Find where the given text appears and provide that cell's center as [X, Y] coordinate. 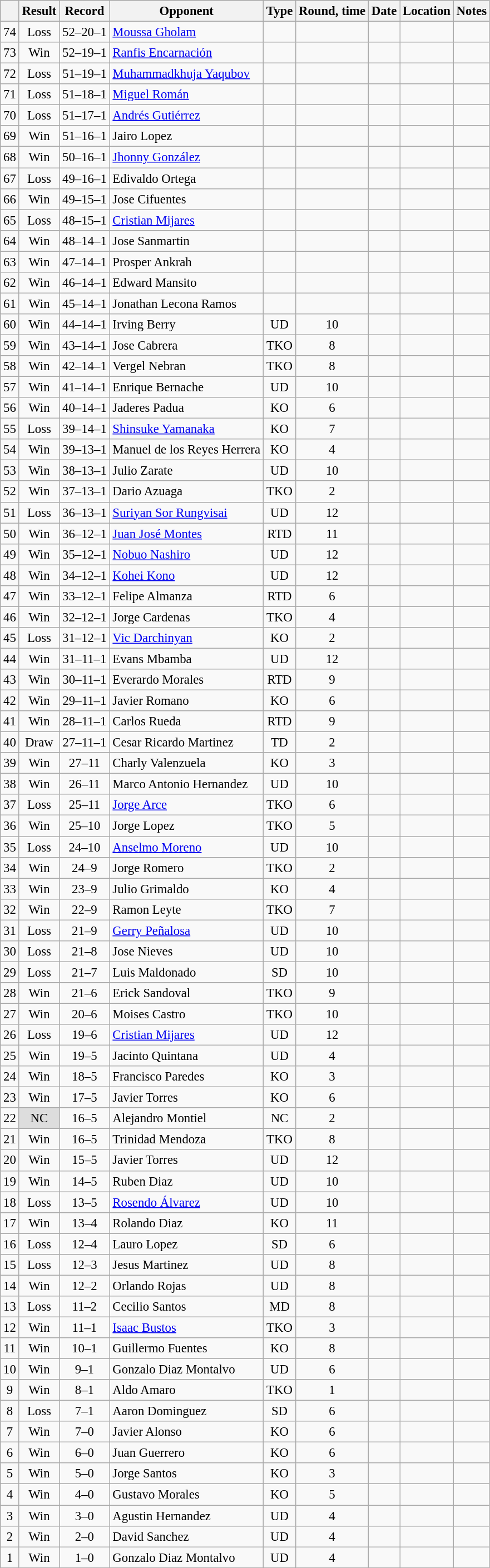
18–5 [85, 1077]
49 [10, 554]
Kohei Kono [186, 575]
56 [10, 408]
Javier Alonso [186, 1432]
53 [10, 471]
51–18–1 [85, 94]
Juan José Montes [186, 534]
Ruben Diaz [186, 1181]
9–1 [85, 1370]
18 [10, 1202]
31–11–1 [85, 659]
43 [10, 680]
Date [384, 11]
4–0 [85, 1495]
Jorge Cardenas [186, 617]
Felipe Almanza [186, 596]
16 [10, 1244]
Jhonny González [186, 157]
69 [10, 136]
24 [10, 1077]
Dario Azuaga [186, 492]
38–13–1 [85, 471]
Rosendo Álvarez [186, 1202]
32 [10, 909]
Jorge Arce [186, 805]
34 [10, 868]
Evans Mbamba [186, 659]
21–6 [85, 993]
Manuel de los Reyes Herrera [186, 450]
Opponent [186, 11]
23–9 [85, 889]
37–13–1 [85, 492]
11–2 [85, 1307]
14 [10, 1286]
21–7 [85, 972]
27 [10, 1014]
Notes [472, 11]
34–12–1 [85, 575]
24–9 [85, 868]
8–1 [85, 1390]
40–14–1 [85, 408]
73 [10, 53]
26–11 [85, 784]
Result [39, 11]
Javier Romano [186, 701]
63 [10, 262]
Luis Maldonado [186, 972]
Cesar Ricardo Martinez [186, 743]
49–15–1 [85, 199]
Draw [39, 743]
33 [10, 889]
43–14–1 [85, 345]
28–11–1 [85, 721]
50–16–1 [85, 157]
19–5 [85, 1056]
Jonathan Lecona Ramos [186, 303]
51–19–1 [85, 74]
36–13–1 [85, 512]
40 [10, 743]
31–12–1 [85, 638]
25 [10, 1056]
Jose Sanmartin [186, 241]
61 [10, 303]
51–16–1 [85, 136]
55 [10, 429]
45–14–1 [85, 303]
47 [10, 596]
65 [10, 220]
71 [10, 94]
17 [10, 1223]
Gustavo Morales [186, 1495]
12–3 [85, 1265]
66 [10, 199]
33–12–1 [85, 596]
Jacinto Quintana [186, 1056]
13–5 [85, 1202]
17–5 [85, 1098]
52–20–1 [85, 32]
Gerry Peñalosa [186, 930]
Jose Cifuentes [186, 199]
52 [10, 492]
46–14–1 [85, 283]
Julio Zarate [186, 471]
20 [10, 1161]
12–2 [85, 1286]
62 [10, 283]
Jesus Martinez [186, 1265]
Jairo Lopez [186, 136]
46 [10, 617]
Nobuo Nashiro [186, 554]
48–15–1 [85, 220]
52–19–1 [85, 53]
36–12–1 [85, 534]
57 [10, 387]
14–5 [85, 1181]
19–6 [85, 1035]
54 [10, 450]
13 [10, 1307]
31 [10, 930]
3–0 [85, 1516]
Jorge Romero [186, 868]
47–14–1 [85, 262]
41–14–1 [85, 387]
Round, time [333, 11]
44 [10, 659]
Edward Mansito [186, 283]
Type [279, 11]
30 [10, 952]
27–11–1 [85, 743]
11–1 [85, 1327]
51 [10, 512]
Cecilio Santos [186, 1307]
21–9 [85, 930]
36 [10, 826]
74 [10, 32]
Enrique Bernache [186, 387]
28 [10, 993]
23 [10, 1098]
21–8 [85, 952]
Vergel Nebran [186, 366]
60 [10, 325]
Aaron Dominguez [186, 1411]
51–17–1 [85, 116]
29 [10, 972]
Prosper Ankrah [186, 262]
Ranfis Encarnación [186, 53]
Erick Sandoval [186, 993]
12–4 [85, 1244]
26 [10, 1035]
Moises Castro [186, 1014]
Suriyan Sor Rungvisai [186, 512]
Jose Cabrera [186, 345]
Andrés Gutiérrez [186, 116]
41 [10, 721]
7–1 [85, 1411]
Anselmo Moreno [186, 847]
13–4 [85, 1223]
20–6 [85, 1014]
Alejandro Montiel [186, 1118]
15–5 [85, 1161]
58 [10, 366]
Charly Valenzuela [186, 763]
Jorge Santos [186, 1474]
Shinsuke Yamanaka [186, 429]
Juan Guerrero [186, 1453]
35 [10, 847]
39–14–1 [85, 429]
Julio Grimaldo [186, 889]
30–11–1 [85, 680]
48 [10, 575]
42 [10, 701]
7–0 [85, 1432]
Moussa Gholam [186, 32]
Irving Berry [186, 325]
5–0 [85, 1474]
Guillermo Fuentes [186, 1348]
38 [10, 784]
Marco Antonio Hernandez [186, 784]
29–11–1 [85, 701]
67 [10, 178]
32–12–1 [85, 617]
Everardo Morales [186, 680]
Miguel Román [186, 94]
TD [279, 743]
42–14–1 [85, 366]
25–11 [85, 805]
2–0 [85, 1536]
Vic Darchinyan [186, 638]
59 [10, 345]
27–11 [85, 763]
64 [10, 241]
22–9 [85, 909]
Rolando Diaz [186, 1223]
25–10 [85, 826]
Carlos Rueda [186, 721]
70 [10, 116]
50 [10, 534]
72 [10, 74]
MD [279, 1307]
Muhammadkhuja Yaqubov [186, 74]
24–10 [85, 847]
22 [10, 1118]
49–16–1 [85, 178]
Jaderes Padua [186, 408]
45 [10, 638]
Lauro Lopez [186, 1244]
37 [10, 805]
48–14–1 [85, 241]
Jose Nieves [186, 952]
Orlando Rojas [186, 1286]
Francisco Paredes [186, 1077]
39 [10, 763]
Edivaldo Ortega [186, 178]
15 [10, 1265]
Record [85, 11]
Isaac Bustos [186, 1327]
6–0 [85, 1453]
Jorge Lopez [186, 826]
Location [427, 11]
Agustin Hernandez [186, 1516]
19 [10, 1181]
44–14–1 [85, 325]
Aldo Amaro [186, 1390]
Trinidad Mendoza [186, 1139]
10–1 [85, 1348]
68 [10, 157]
21 [10, 1139]
Ramon Leyte [186, 909]
35–12–1 [85, 554]
David Sanchez [186, 1536]
39–13–1 [85, 450]
1–0 [85, 1557]
